Output the [X, Y] coordinate of the center of the cell containing the given text.  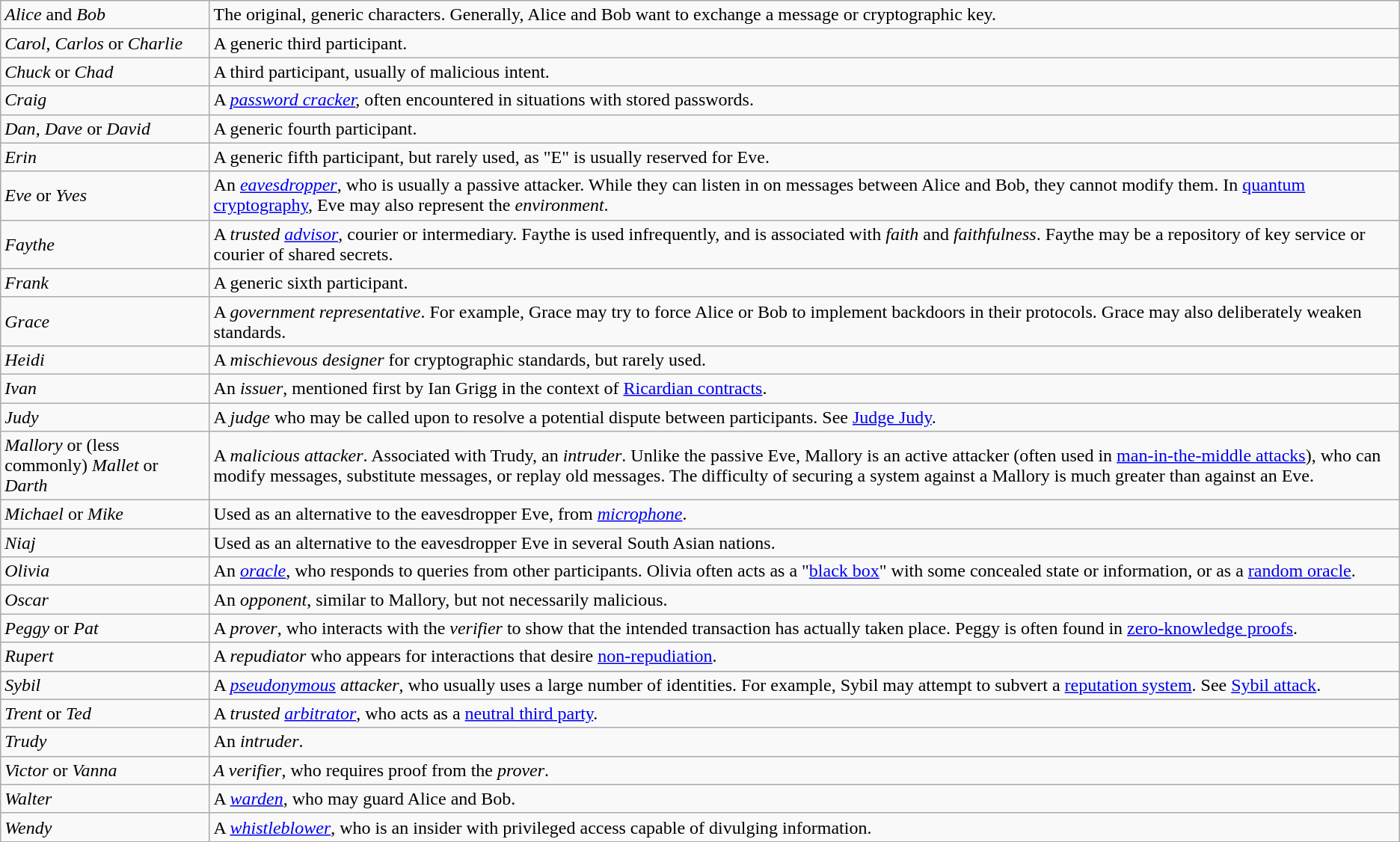
Erin [105, 157]
A third participant, usually of malicious intent. [805, 72]
A warden, who may guard Alice and Bob. [805, 799]
Judy [105, 417]
Peggy or Pat [105, 628]
Faythe [105, 244]
Heidi [105, 360]
Victor or Vanna [105, 770]
Trent or Ted [105, 713]
A verifier, who requires proof from the prover. [805, 770]
Grace [105, 322]
An intruder. [805, 742]
A generic sixth participant. [805, 283]
Wendy [105, 827]
Alice and Bob [105, 15]
Frank [105, 283]
Chuck or Chad [105, 72]
A generic third participant. [805, 43]
Michael or Mike [105, 514]
Carol, Carlos or Charlie [105, 43]
An issuer, mentioned first by Ian Grigg in the context of Ricardian contracts. [805, 388]
Niaj [105, 543]
Walter [105, 799]
A password cracker, often encountered in situations with stored passwords. [805, 100]
A generic fourth participant. [805, 129]
A trusted arbitrator, who acts as a neutral third party. [805, 713]
A whistleblower, who is an insider with privileged access capable of divulging information. [805, 827]
Used as an alternative to the eavesdropper Eve, from microphone. [805, 514]
Craig [105, 100]
A repudiator who appears for interactions that desire non-repudiation. [805, 657]
Eve or Yves [105, 196]
Used as an alternative to the eavesdropper Eve in several South Asian nations. [805, 543]
Sybil [105, 685]
Dan, Dave or David [105, 129]
Olivia [105, 571]
The original, generic characters. Generally, Alice and Bob want to exchange a message or cryptographic key. [805, 15]
A generic fifth participant, but rarely used, as "E" is usually reserved for Eve. [805, 157]
Rupert [105, 657]
Trudy [105, 742]
Mallory or (less commonly) Mallet or Darth [105, 466]
Ivan [105, 388]
A judge who may be called upon to resolve a potential dispute between participants. See Judge Judy. [805, 417]
An opponent, similar to Mallory, but not necessarily malicious. [805, 600]
Oscar [105, 600]
A mischievous designer for cryptographic standards, but rarely used. [805, 360]
